Extract the [X, Y] coordinate from the center of the cell holding the provided text.  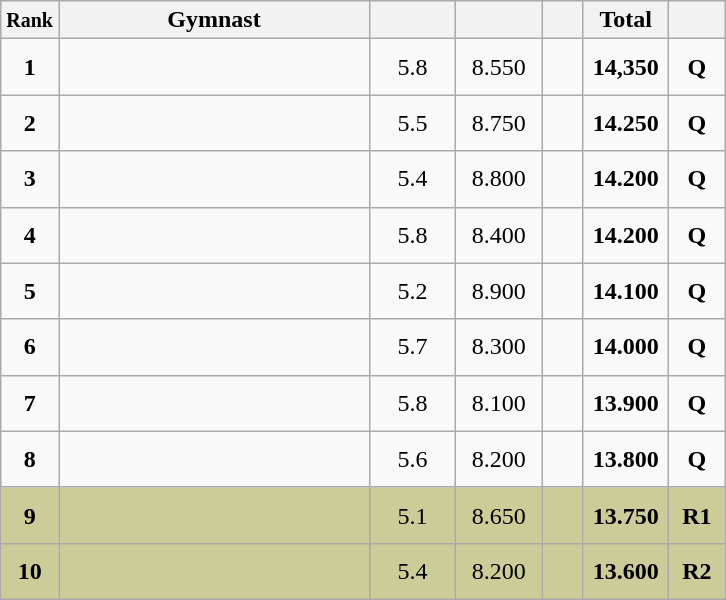
6 [30, 347]
8 [30, 459]
Rank [30, 20]
13.600 [626, 571]
13.900 [626, 403]
5.1 [413, 515]
8.900 [499, 291]
R1 [697, 515]
8.300 [499, 347]
Gymnast [214, 20]
8.100 [499, 403]
10 [30, 571]
14,350 [626, 67]
1 [30, 67]
5.2 [413, 291]
5.7 [413, 347]
9 [30, 515]
R2 [697, 571]
14.000 [626, 347]
14.100 [626, 291]
2 [30, 123]
5.5 [413, 123]
8.750 [499, 123]
4 [30, 235]
8.800 [499, 179]
5 [30, 291]
8.400 [499, 235]
14.250 [626, 123]
13.800 [626, 459]
7 [30, 403]
13.750 [626, 515]
8.550 [499, 67]
8.650 [499, 515]
Total [626, 20]
5.6 [413, 459]
3 [30, 179]
